Provide the (x, y) coordinate of the cell's center where the given text is located.  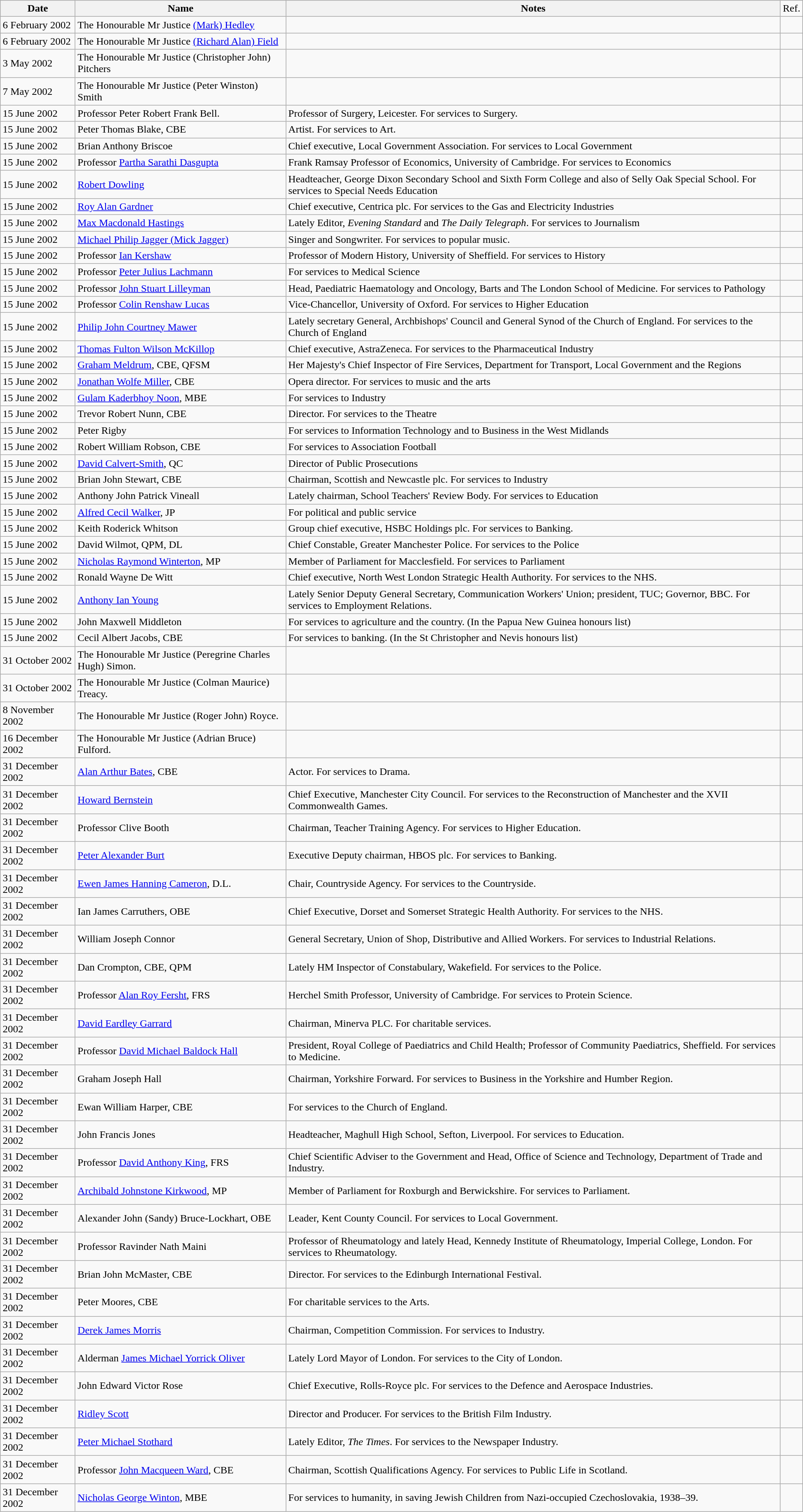
Anthony John Patrick Vineall (180, 496)
Director. For services to the Edinburgh International Festival. (534, 1274)
Peter Rigby (180, 430)
7 May 2002 (38, 91)
Anthony Ian Young (180, 600)
Executive Deputy chairman, HBOS plc. For services to Banking. (534, 856)
Dan Crompton, CBE, QPM (180, 967)
Ref. (791, 9)
Chief Executive, Dorset and Somerset Strategic Health Authority. For services to the NHS. (534, 911)
John Francis Jones (180, 1134)
For services to agriculture and the country. (In the Papua New Guinea honours list) (534, 622)
Professor Colin Renshaw Lucas (180, 305)
Lately chairman, School Teachers' Review Body. For services to Education (534, 496)
The Honourable Mr Justice (Peter Winston) Smith (180, 91)
Her Majesty's Chief Inspector of Fire Services, Department for Transport, Local Government and the Regions (534, 365)
Artist. For services to Art. (534, 130)
Lately secretary General, Archbishops' Council and General Synod of the Church of England. For services to the Church of England (534, 327)
Professor John Stuart Lilleyman (180, 288)
Vice-Chancellor, University of Oxford. For services to Higher Education (534, 305)
Peter Michael Stothard (180, 1442)
Graham Joseph Hall (180, 1079)
Group chief executive, HSBC Holdings plc. For services to Banking. (534, 529)
Peter Moores, CBE (180, 1302)
For services to humanity, in saving Jewish Children from Nazi-occupied Czechoslovakia, 1938–39. (534, 1497)
Chief executive, Centrica plc. For services to the Gas and Electricity Industries (534, 206)
Jonathan Wolfe Miller, CBE (180, 381)
Notes (534, 9)
Chief Scientific Adviser to the Government and Head, Office of Science and Technology, Department of Trade and Industry. (534, 1163)
Cecil Albert Jacobs, CBE (180, 638)
Frank Ramsay Professor of Economics, University of Cambridge. For services to Economics (534, 162)
General Secretary, Union of Shop, Distributive and Allied Workers. For services to Industrial Relations. (534, 940)
Peter Thomas Blake, CBE (180, 130)
David Calvert-Smith, QC (180, 463)
Date (38, 9)
Robert William Robson, CBE (180, 447)
Opera director. For services to music and the arts (534, 381)
For services to Information Technology and to Business in the West Midlands (534, 430)
Michael Philip Jagger (Mick Jagger) (180, 239)
Chairman, Yorkshire Forward. For services to Business in the Yorkshire and Humber Region. (534, 1079)
William Joseph Connor (180, 940)
Singer and Songwriter. For services to popular music. (534, 239)
The Honourable Mr Justice (Christopher John) Pitchers (180, 64)
Member of Parliament for Roxburgh and Berwickshire. For services to Parliament. (534, 1190)
Lately Editor, Evening Standard and The Daily Telegraph. For services to Journalism (534, 223)
Leader, Kent County Council. For services to Local Government. (534, 1219)
Trevor Robert Nunn, CBE (180, 414)
President, Royal College of Paediatrics and Child Health; Professor of Community Paediatrics, Sheffield. For services to Medicine. (534, 1051)
Professor Clive Booth (180, 827)
Director and Producer. For services to the British Film Industry. (534, 1414)
Headteacher, Maghull High School, Sefton, Liverpool. For services to Education. (534, 1134)
Member of Parliament for Macclesfield. For services to Parliament (534, 561)
John Maxwell Middleton (180, 622)
16 December 2002 (38, 744)
Howard Bernstein (180, 800)
Professor of Modern History, University of Sheffield. For services to History (534, 256)
Nicholas George Winton, MBE (180, 1497)
For services to banking. (In the St Christopher and Nevis honours list) (534, 638)
Director of Public Prosecutions (534, 463)
Chairman, Scottish and Newcastle plc. For services to Industry (534, 479)
Lately HM Inspector of Constabulary, Wakefield. For services to the Police. (534, 967)
Professor Alan Roy Fersht, FRS (180, 995)
Chief Executive, Manchester City Council. For services to the Reconstruction of Manchester and the XVII Commonwealth Games. (534, 800)
John Edward Victor Rose (180, 1386)
The Honourable Mr Justice (Mark) Hedley (180, 25)
Thomas Fulton Wilson McKillop (180, 349)
Professor Peter Julius Lachmann (180, 272)
Name (180, 9)
For political and public service (534, 512)
Headteacher, George Dixon Secondary School and Sixth Form College and also of Selly Oak Special School. For services to Special Needs Education (534, 184)
Professor David Michael Baldock Hall (180, 1051)
Lately Editor, The Times. For services to the Newspaper Industry. (534, 1442)
3 May 2002 (38, 64)
Alderman James Michael Yorrick Oliver (180, 1358)
Brian John McMaster, CBE (180, 1274)
Professor Partha Sarathi Dasgupta (180, 162)
For services to Industry (534, 398)
Actor. For services to Drama. (534, 771)
Herchel Smith Professor, University of Cambridge. For services to Protein Science. (534, 995)
Professor Peter Robert Frank Bell. (180, 113)
Ridley Scott (180, 1414)
David Wilmot, QPM, DL (180, 545)
Chief Executive, Rolls-Royce plc. For services to the Defence and Aerospace Industries. (534, 1386)
For services to Association Football (534, 447)
Chief executive, AstraZeneca. For services to the Pharmaceutical Industry (534, 349)
Professor Ravinder Nath Maini (180, 1246)
For services to the Church of England. (534, 1107)
The Honourable Mr Justice (Adrian Bruce) Fulford. (180, 744)
Chief Constable, Greater Manchester Police. For services to the Police (534, 545)
Brian John Stewart, CBE (180, 479)
Nicholas Raymond Winterton, MP (180, 561)
Ewan William Harper, CBE (180, 1107)
The Honourable Mr Justice (Colman Maurice) Treacy. (180, 688)
Gulam Kaderbhoy Noon, MBE (180, 398)
The Honourable Mr Justice (Richard Alan) Field (180, 41)
Keith Roderick Whitson (180, 529)
Peter Alexander Burt (180, 856)
Ronald Wayne De Witt (180, 578)
Chair, Countryside Agency. For services to the Countryside. (534, 883)
Roy Alan Gardner (180, 206)
Head, Paediatric Haematology and Oncology, Barts and The London School of Medicine. For services to Pathology (534, 288)
Professor of Surgery, Leicester. For services to Surgery. (534, 113)
Philip John Courtney Mawer (180, 327)
Chairman, Teacher Training Agency. For services to Higher Education. (534, 827)
Professor John Macqueen Ward, CBE (180, 1470)
Chairman, Scottish Qualifications Agency. For services to Public Life in Scotland. (534, 1470)
Lately Lord Mayor of London. For services to the City of London. (534, 1358)
Robert Dowling (180, 184)
Chairman, Minerva PLC. For charitable services. (534, 1023)
Professor David Anthony King, FRS (180, 1163)
Director. For services to the Theatre (534, 414)
David Eardley Garrard (180, 1023)
Chief executive, North West London Strategic Health Authority. For services to the NHS. (534, 578)
For services to Medical Science (534, 272)
Alfred Cecil Walker, JP (180, 512)
Derek James Morris (180, 1330)
Ewen James Hanning Cameron, D.L. (180, 883)
The Honourable Mr Justice (Peregrine Charles Hugh) Simon. (180, 660)
Graham Meldrum, CBE, QFSM (180, 365)
Chief executive, Local Government Association. For services to Local Government (534, 146)
Professor Ian Kershaw (180, 256)
Brian Anthony Briscoe (180, 146)
The Honourable Mr Justice (Roger John) Royce. (180, 716)
Archibald Johnstone Kirkwood, MP (180, 1190)
8 November 2002 (38, 716)
Ian James Carruthers, OBE (180, 911)
Lately Senior Deputy General Secretary, Communication Workers' Union; president, TUC; Governor, BBC. For services to Employment Relations. (534, 600)
For charitable services to the Arts. (534, 1302)
Max Macdonald Hastings (180, 223)
Professor of Rheumatology and lately Head, Kennedy Institute of Rheumatology, Imperial College, London. For services to Rheumatology. (534, 1246)
Alexander John (Sandy) Bruce-Lockhart, OBE (180, 1219)
Alan Arthur Bates, CBE (180, 771)
Chairman, Competition Commission. For services to Industry. (534, 1330)
